Return (x, y) of the center of cell containing provided text 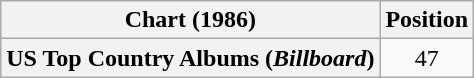
47 (427, 58)
Position (427, 20)
US Top Country Albums (Billboard) (190, 58)
Chart (1986) (190, 20)
